Search for the cell housing the specified text and yield its (X, Y) center coordinate. 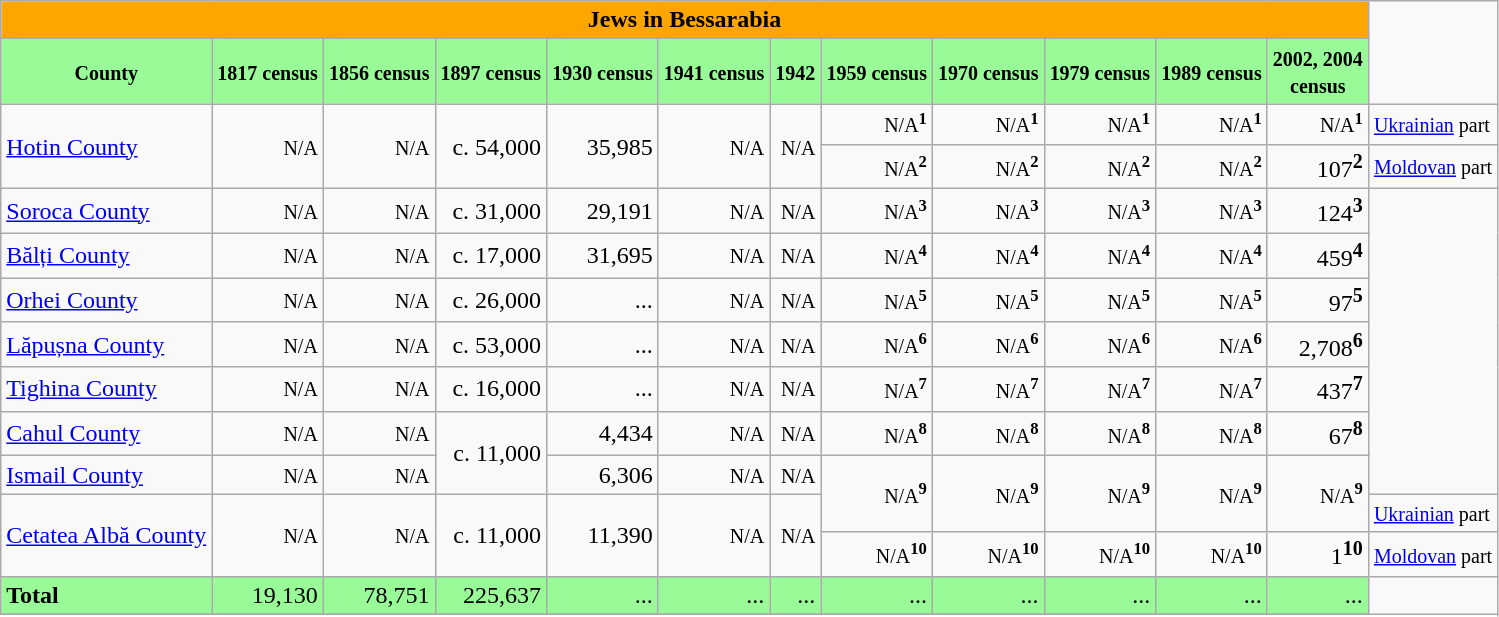
Jews in Bessarabia (685, 20)
11,390 (603, 536)
c. 26,000 (491, 300)
1856 census (379, 72)
Cetatea Albă County (106, 536)
c. 16,000 (491, 390)
Ismail County (106, 475)
4,434 (603, 434)
6,306 (603, 475)
c. 31,000 (491, 212)
4377 (1318, 390)
78,751 (379, 596)
1072 (1318, 166)
County (106, 72)
1979 census (1100, 72)
1243 (1318, 212)
2002, 2004census (1318, 72)
678 (1318, 434)
Soroca County (106, 212)
Cahul County (106, 434)
1817 census (268, 72)
4594 (1318, 256)
31,695 (603, 256)
c. 53,000 (491, 344)
Hotin County (106, 146)
2,7086 (1318, 344)
1941 census (714, 72)
1989 census (1212, 72)
c. 54,000 (491, 146)
225,637 (491, 596)
1970 census (988, 72)
19,130 (268, 596)
1942 (796, 72)
Total (106, 596)
35,985 (603, 146)
29,191 (603, 212)
1959 census (877, 72)
Orhei County (106, 300)
1897 census (491, 72)
975 (1318, 300)
Lăpușna County (106, 344)
c. 17,000 (491, 256)
110 (1318, 554)
1930 census (603, 72)
Tighina County (106, 390)
Bălți County (106, 256)
